Provide the (X, Y) coordinate of the cell's center where the given text is located.  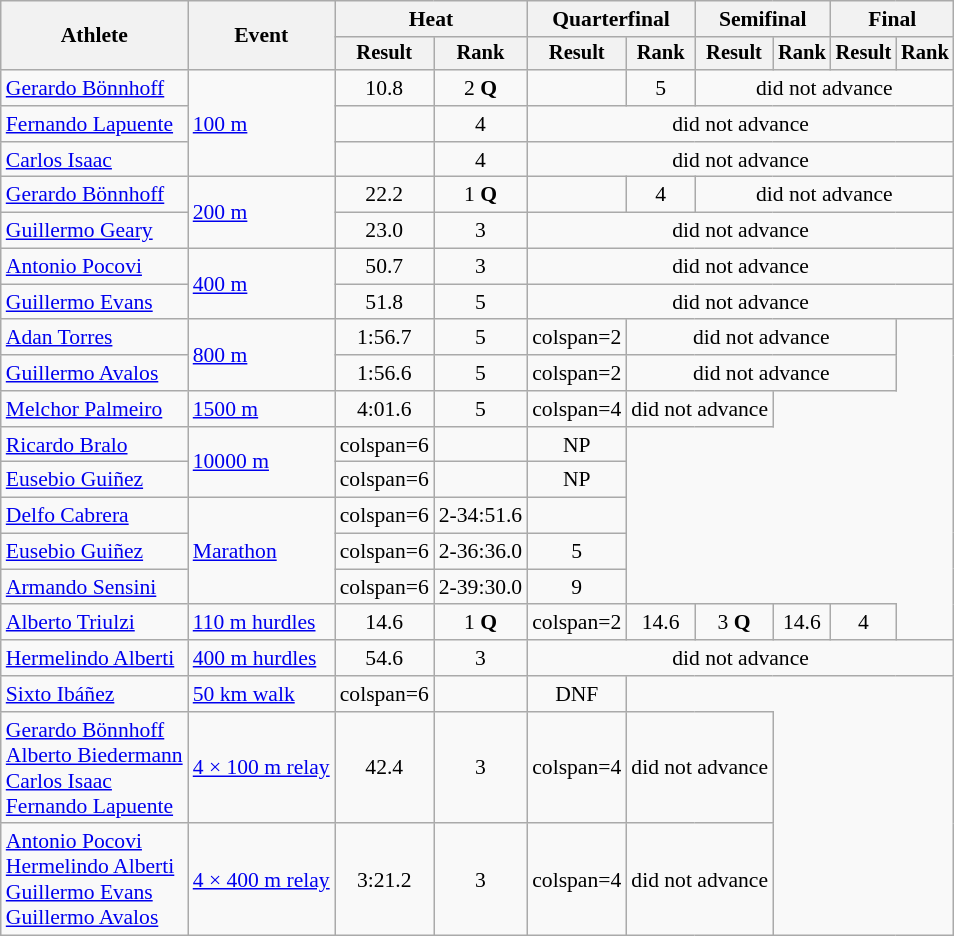
Adan Torres (94, 338)
1500 m (262, 409)
200 m (262, 212)
Delfo Cabrera (94, 516)
110 m hurdles (262, 623)
2 Q (480, 88)
Heat (432, 19)
Sixto Ibáñez (94, 694)
400 m hurdles (262, 658)
800 m (262, 356)
400 m (262, 284)
Antonio Pocovi (94, 267)
Guillermo Avalos (94, 373)
22.2 (384, 195)
Event (262, 36)
42.4 (384, 768)
Final (892, 19)
2-39:30.0 (480, 587)
50.7 (384, 267)
Armando Sensini (94, 587)
4:01.6 (384, 409)
Ricardo Bralo (94, 445)
DNF (576, 694)
9 (576, 587)
23.0 (384, 231)
Melchor Palmeiro (94, 409)
3 Q (734, 623)
Gerardo BönnhoffAlberto BiedermannCarlos IsaacFernando Lapuente (94, 768)
Antonio PocoviHermelindo AlbertiGuillermo EvansGuillermo Avalos (94, 880)
2-34:51.6 (480, 516)
Carlos Isaac (94, 160)
Semifinal (763, 19)
100 m (262, 124)
Athlete (94, 36)
Guillermo Geary (94, 231)
Alberto Triulzi (94, 623)
54.6 (384, 658)
Marathon (262, 552)
1:56.7 (384, 338)
Quarterfinal (611, 19)
4 × 100 m relay (262, 768)
3:21.2 (384, 880)
10000 m (262, 462)
51.8 (384, 302)
Hermelindo Alberti (94, 658)
4 × 400 m relay (262, 880)
Fernando Lapuente (94, 124)
2-36:36.0 (480, 552)
1:56.6 (384, 373)
50 km walk (262, 694)
10.8 (384, 88)
Guillermo Evans (94, 302)
